Provide the (x, y) coordinate of the cell's center where the given text is located.  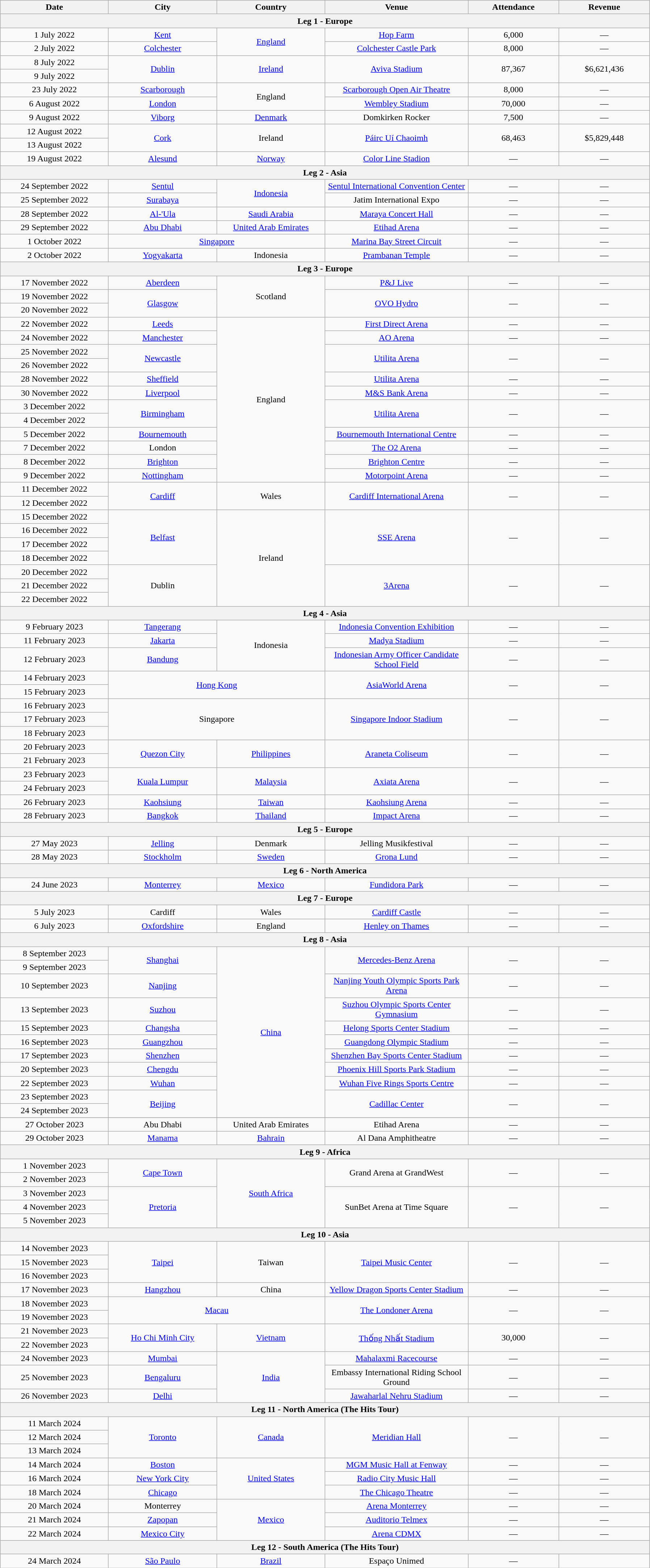
87,367 (513, 69)
Leg 6 - North America (325, 871)
5 July 2023 (54, 912)
24 September 2023 (54, 1111)
20 December 2022 (54, 572)
Mumbai (163, 1359)
Kaohsiung Arena (397, 802)
Al Dana Amphitheatre (397, 1138)
Yellow Dragon Sports Center Stadium (397, 1289)
24 September 2022 (54, 186)
Toronto (163, 1437)
18 November 2023 (54, 1304)
The Londoner Arena (397, 1310)
Changsha (163, 1028)
9 August 2022 (54, 117)
Pretoria (163, 1207)
Scotland (271, 296)
26 February 2023 (54, 802)
23 July 2022 (54, 90)
22 November 2023 (54, 1345)
14 November 2023 (54, 1248)
Bandung (163, 659)
Delhi (163, 1396)
Cardiff International Arena (397, 496)
Páirc Uí Chaoimh (397, 138)
Mahalaxmi Racecourse (397, 1359)
Maraya Concert Hall (397, 214)
13 September 2023 (54, 1009)
Newcastle (163, 358)
M&S Bank Arena (397, 393)
15 September 2023 (54, 1028)
6 July 2023 (54, 926)
Auditorio Telmex (397, 1520)
22 November 2022 (54, 324)
SunBet Arena at Time Square (397, 1207)
Shenzhen (163, 1055)
Nottingham (163, 475)
19 November 2023 (54, 1317)
MGM Music Hall at Fenway (397, 1465)
Colchester (163, 48)
23 September 2023 (54, 1097)
19 August 2022 (54, 158)
Leg 9 - Africa (325, 1152)
Zapopan (163, 1520)
Leg 12 - South America (The Hits Tour) (325, 1547)
27 October 2023 (54, 1124)
13 March 2024 (54, 1451)
First Direct Arena (397, 324)
Jelling (163, 843)
Singapore Indoor Stadium (397, 719)
Bahrain (271, 1138)
16 February 2023 (54, 705)
Phoenix Hill Sports Park Stadium (397, 1069)
6 August 2022 (54, 103)
Stockholm (163, 857)
24 November 2022 (54, 338)
Bangkok (163, 815)
Helong Sports Center Stadium (397, 1028)
13 August 2022 (54, 145)
16 December 2022 (54, 530)
SSE Arena (397, 537)
Revenue (604, 7)
Kuala Lumpur (163, 781)
Bengaluru (163, 1377)
16 November 2023 (54, 1276)
4 November 2023 (54, 1207)
$6,621,436 (604, 69)
28 September 2022 (54, 214)
6,000 (513, 35)
Shanghai (163, 960)
Arena Monterrey (397, 1506)
18 February 2023 (54, 733)
Espaço Unimed (397, 1561)
Oxfordshire (163, 926)
Leg 1 - Europe (325, 21)
Arena CDMX (397, 1534)
City (163, 7)
Sweden (271, 857)
17 December 2022 (54, 544)
20 March 2024 (54, 1506)
Chengdu (163, 1069)
68,463 (513, 138)
Guangdong Olympic Stadium (397, 1042)
5 November 2023 (54, 1221)
Marina Bay Street Circuit (397, 241)
14 February 2023 (54, 678)
2 October 2022 (54, 255)
Manchester (163, 338)
Alesund (163, 158)
Kent (163, 35)
26 November 2023 (54, 1396)
Surabaya (163, 200)
9 July 2022 (54, 76)
23 February 2023 (54, 774)
21 March 2024 (54, 1520)
Venue (397, 7)
Wuhan Five Rings Sports Centre (397, 1083)
Canada (271, 1437)
15 February 2023 (54, 692)
9 February 2023 (54, 627)
Fundidora Park (397, 885)
12 March 2024 (54, 1437)
United States (271, 1478)
New York City (163, 1478)
Embassy International Riding School Ground (397, 1377)
19 November 2022 (54, 296)
Indonesia Convention Exhibition (397, 627)
Brighton Centre (397, 462)
Nanjing Youth Olympic Sports Park Arena (397, 986)
Jakarta (163, 641)
15 December 2022 (54, 517)
Cape Town (163, 1173)
Philippines (271, 754)
9 December 2022 (54, 475)
Belfast (163, 537)
18 March 2024 (54, 1492)
29 October 2023 (54, 1138)
AsiaWorld Arena (397, 685)
São Paulo (163, 1561)
Taipei (163, 1262)
South Africa (271, 1193)
24 November 2023 (54, 1359)
Malaysia (271, 781)
Nanjing (163, 986)
Cadillac Center (397, 1104)
Brighton (163, 462)
Aberdeen (163, 283)
18 December 2022 (54, 558)
17 November 2022 (54, 283)
3 November 2023 (54, 1193)
29 September 2022 (54, 228)
Motorpoint Arena (397, 475)
20 February 2023 (54, 747)
24 March 2024 (54, 1561)
21 November 2023 (54, 1331)
11 February 2023 (54, 641)
30 November 2022 (54, 393)
Sheffield (163, 379)
Glasgow (163, 303)
12 February 2023 (54, 659)
$5,829,448 (604, 138)
20 September 2023 (54, 1069)
Scarborough (163, 90)
Quezon City (163, 754)
11 December 2022 (54, 489)
Jawaharlal Nehru Stadium (397, 1396)
9 September 2023 (54, 967)
7 December 2022 (54, 448)
Sentul International Convention Center (397, 186)
17 February 2023 (54, 719)
14 March 2024 (54, 1465)
Radio City Music Hall (397, 1478)
Taipei Music Center (397, 1262)
Araneta Coliseum (397, 754)
Sentul (163, 186)
Al-'Ula (163, 214)
Vietnam (271, 1338)
Ho Chi Minh City (163, 1338)
Meridian Hall (397, 1437)
Henley on Thames (397, 926)
70,000 (513, 103)
The O2 Arena (397, 448)
8 September 2023 (54, 953)
Scarborough Open Air Theatre (397, 90)
Saudi Arabia (271, 214)
Leg 7 - Europe (325, 898)
1 October 2022 (54, 241)
Liverpool (163, 393)
30,000 (513, 1338)
Thống Nhất Stadium (397, 1338)
22 September 2023 (54, 1083)
Shenzhen Bay Sports Center Stadium (397, 1055)
27 May 2023 (54, 843)
Beijing (163, 1104)
Leg 2 - Asia (325, 173)
28 May 2023 (54, 857)
24 February 2023 (54, 788)
28 February 2023 (54, 815)
Aviva Stadium (397, 69)
Leg 10 - Asia (325, 1234)
7,500 (513, 117)
Grand Arena at GrandWest (397, 1173)
Leg 8 - Asia (325, 940)
24 June 2023 (54, 885)
16 March 2024 (54, 1478)
Hangzhou (163, 1289)
Boston (163, 1465)
Mexico City (163, 1534)
21 December 2022 (54, 585)
Impact Arena (397, 815)
Viborg (163, 117)
1 November 2023 (54, 1166)
Birmingham (163, 414)
Hop Farm (397, 35)
Leeds (163, 324)
Bournemouth International Centre (397, 434)
3 December 2022 (54, 407)
16 September 2023 (54, 1042)
25 September 2022 (54, 200)
Country (271, 7)
3Arena (397, 585)
Attendance (513, 7)
17 September 2023 (54, 1055)
Mercedes-Benz Arena (397, 960)
17 November 2023 (54, 1289)
12 December 2022 (54, 503)
Date (54, 7)
Guangzhou (163, 1042)
Chicago (163, 1492)
Yogyakarta (163, 255)
25 November 2022 (54, 351)
Leg 3 - Europe (325, 269)
2 July 2022 (54, 48)
28 November 2022 (54, 379)
25 November 2023 (54, 1377)
Wuhan (163, 1083)
Bournemouth (163, 434)
Tangerang (163, 627)
Leg 4 - Asia (325, 613)
Cardiff Castle (397, 912)
Hong Kong (217, 685)
Thailand (271, 815)
Prambanan Temple (397, 255)
OVO Hydro (397, 303)
Leg 11 - North America (The Hits Tour) (325, 1410)
India (271, 1377)
Wembley Stadium (397, 103)
Jelling Musikfestival (397, 843)
Norway (271, 158)
4 December 2022 (54, 420)
Leg 5 - Europe (325, 829)
5 December 2022 (54, 434)
8 July 2022 (54, 62)
Grona Lund (397, 857)
15 November 2023 (54, 1262)
Domkirken Rocker (397, 117)
Suzhou (163, 1009)
26 November 2022 (54, 365)
Axiata Arena (397, 781)
1 July 2022 (54, 35)
22 March 2024 (54, 1534)
Colchester Castle Park (397, 48)
Madya Stadium (397, 641)
Manama (163, 1138)
10 September 2023 (54, 986)
AO Arena (397, 338)
Cork (163, 138)
The Chicago Theatre (397, 1492)
Brazil (271, 1561)
P&J Live (397, 283)
2 November 2023 (54, 1179)
8 December 2022 (54, 462)
22 December 2022 (54, 599)
Jatim International Expo (397, 200)
21 February 2023 (54, 760)
Macau (217, 1310)
11 March 2024 (54, 1423)
20 November 2022 (54, 310)
Color Line Stadion (397, 158)
12 August 2022 (54, 131)
Suzhou Olympic Sports Center Gymnasium (397, 1009)
Indonesian Army Officer Candidate School Field (397, 659)
Kaohsiung (163, 802)
